Pinpoint the cell where the given text exists, returning its [X, Y] midpoint coordinate. 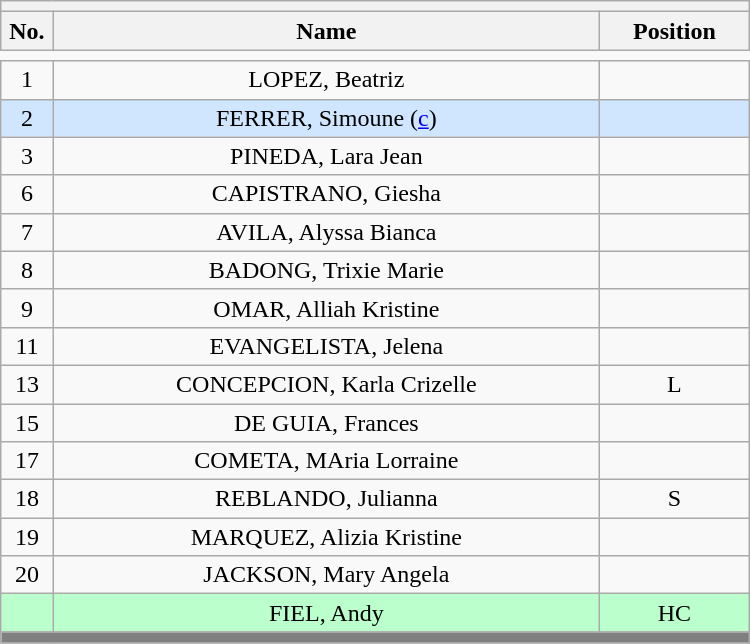
20 [27, 575]
Name [326, 31]
EVANGELISTA, Jelena [326, 346]
No. [27, 31]
L [675, 384]
1 [27, 80]
PINEDA, Lara Jean [326, 156]
COMETA, MAria Lorraine [326, 461]
S [675, 499]
MARQUEZ, Alizia Kristine [326, 537]
18 [27, 499]
JACKSON, Mary Angela [326, 575]
17 [27, 461]
19 [27, 537]
6 [27, 194]
3 [27, 156]
LOPEZ, Beatriz [326, 80]
FERRER, Simoune (c) [326, 118]
REBLANDO, Julianna [326, 499]
CAPISTRANO, Giesha [326, 194]
11 [27, 346]
AVILA, Alyssa Bianca [326, 232]
CONCEPCION, Karla Crizelle [326, 384]
15 [27, 423]
7 [27, 232]
9 [27, 308]
FIEL, Andy [326, 613]
BADONG, Trixie Marie [326, 270]
DE GUIA, Frances [326, 423]
2 [27, 118]
13 [27, 384]
Position [675, 31]
OMAR, Alliah Kristine [326, 308]
8 [27, 270]
HC [675, 613]
